Detect which cell encompasses the target text, then output its [X, Y] center coordinate. 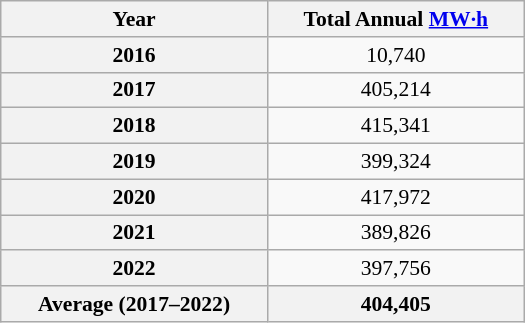
2021 [134, 233]
415,341 [396, 126]
2020 [134, 197]
2016 [134, 55]
2018 [134, 126]
397,756 [396, 269]
2017 [134, 90]
Total Annual MW·h [396, 19]
Year [134, 19]
2022 [134, 269]
404,405 [396, 304]
10,740 [396, 55]
2019 [134, 162]
389,826 [396, 233]
417,972 [396, 197]
399,324 [396, 162]
Average (2017–2022) [134, 304]
405,214 [396, 90]
